Extract the [x, y] coordinate from the center of the cell holding the provided text.  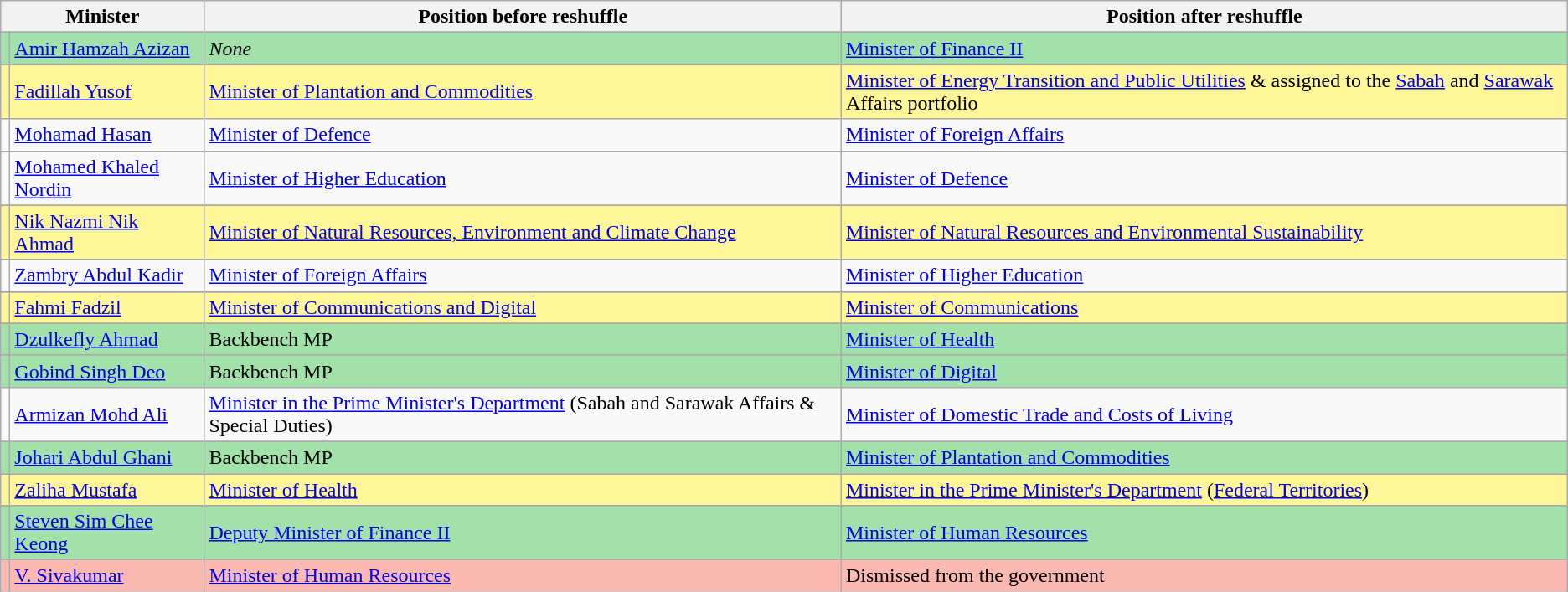
Minister of Communications [1204, 307]
Minister of Domestic Trade and Costs of Living [1204, 414]
Dismissed from the government [1204, 576]
Position before reshuffle [523, 17]
Gobind Singh Deo [107, 371]
Armizan Mohd Ali [107, 414]
Amir Hamzah Azizan [107, 49]
Fahmi Fadzil [107, 307]
Deputy Minister of Finance II [523, 533]
Zaliha Mustafa [107, 490]
V. Sivakumar [107, 576]
Dzulkefly Ahmad [107, 339]
Position after reshuffle [1204, 17]
Johari Abdul Ghani [107, 457]
None [523, 49]
Minister of Digital [1204, 371]
Minister in the Prime Minister's Department (Sabah and Sarawak Affairs & Special Duties) [523, 414]
Fadillah Yusof [107, 92]
Mohamed Khaled Nordin [107, 178]
Nik Nazmi Nik Ahmad [107, 233]
Minister of Finance II [1204, 49]
Mohamad Hasan [107, 135]
Zambry Abdul Kadir [107, 275]
Minister of Natural Resources, Environment and Climate Change [523, 233]
Minister of Natural Resources and Environmental Sustainability [1204, 233]
Minister [102, 17]
Minister of Communications and Digital [523, 307]
Minister of Energy Transition and Public Utilities & assigned to the Sabah and Sarawak Affairs portfolio [1204, 92]
Steven Sim Chee Keong [107, 533]
Minister in the Prime Minister's Department (Federal Territories) [1204, 490]
